Return [x, y] of the center of cell containing provided text 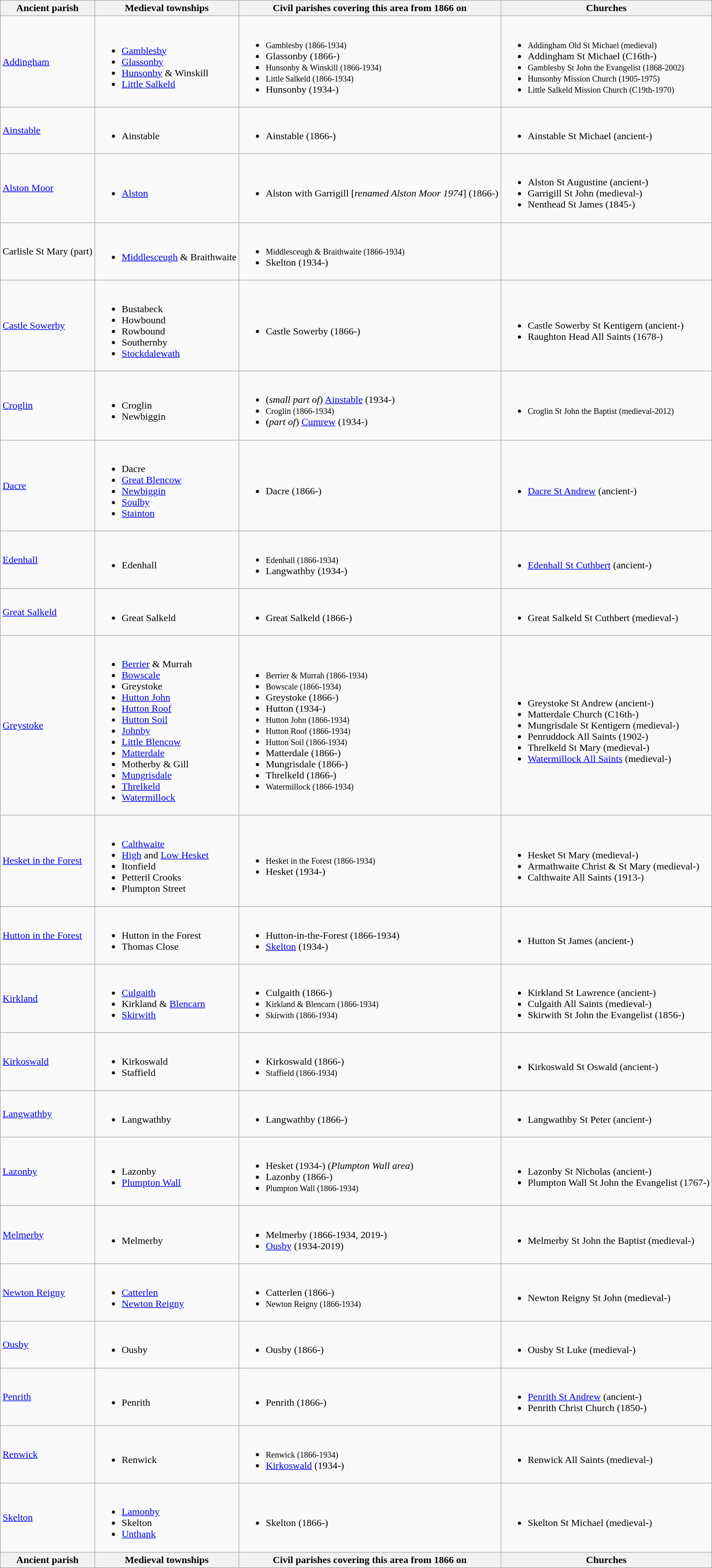
Dacre St Andrew (ancient-) [607, 485]
LazonbyPlumpton Wall [167, 1171]
CulgaithKirkland & BlencarnSkirwith [167, 998]
Middlesceugh & Braithwaite (1866-1934)Skelton (1934-) [370, 251]
(small part of) Ainstable (1934-)Croglin (1866-1934)(part of) Cumrew (1934-) [370, 405]
Berrier & MurrahBowscaleGreystokeHutton JohnHutton RoofHutton SoilJohnbyLittle BlencowMatterdaleMotherby & GillMungrisdaleThrelkeldWatermillock [167, 725]
CatterlenNewton Reigny [167, 1292]
Castle Sowerby (1866-) [370, 325]
Renwick (1866-1934)Kirkoswald (1934-) [370, 1454]
Newton Reigny St John (medieval-) [607, 1292]
Lazonby [48, 1171]
Alston [167, 188]
Hesket in the Forest (1866-1934)Hesket (1934-) [370, 861]
Culgaith (1866-)Kirkland & Blencarn (1866-1934)Skirwith (1866-1934) [370, 998]
Middlesceugh & Braithwaite [167, 251]
Ainstable St Michael (ancient-) [607, 130]
Addingham [48, 62]
LamonbySkeltonUnthank [167, 1517]
KirkoswaldStaffield [167, 1062]
Kirkland St Lawrence (ancient-)Culgaith All Saints (medieval-)Skirwith St John the Evangelist (1856-) [607, 998]
Lazonby St Nicholas (ancient-)Plumpton Wall St John the Evangelist (1767-) [607, 1171]
Newton Reigny [48, 1292]
Hutton in the Forest [48, 935]
Ousby (1866-) [370, 1344]
Kirkoswald St Oswald (ancient-) [607, 1062]
Melmerby (1866-1934, 2019-)Ousby (1934-2019) [370, 1235]
Dacre [48, 485]
Penrith (1866-) [370, 1397]
CalthwaiteHigh and Low HesketItonfieldPetteril CrooksPlumpton Street [167, 861]
Hesket in the Forest [48, 861]
Great Salkeld (1866-) [370, 612]
Alston with Garrigill [renamed Alston Moor 1974] (1866-) [370, 188]
Kirkoswald [48, 1062]
Carlisle St Mary (part) [48, 251]
Croglin [48, 405]
Skelton [48, 1517]
Hutton-in-the-Forest (1866-1934)Skelton (1934-) [370, 935]
Langwathby St Peter (ancient-) [607, 1114]
GamblesbyGlassonbyHunsonby & WinskillLittle Salkeld [167, 62]
Edenhall St Cuthbert (ancient-) [607, 560]
CroglinNewbiggin [167, 405]
Alston Moor [48, 188]
DacreGreat BlencowNewbigginSoulbyStainton [167, 485]
Great Salkeld St Cuthbert (medieval-) [607, 612]
BustabeckHowboundRowboundSouthernbyStockdalewath [167, 325]
Greystoke [48, 725]
Skelton St Michael (medieval-) [607, 1517]
Hutton in the ForestThomas Close [167, 935]
Alston St Augustine (ancient-)Garrigill St John (medieval-)Nenthead St James (1845-) [607, 188]
Melmerby St John the Baptist (medieval-) [607, 1235]
Castle Sowerby St Kentigern (ancient-)Raughton Head All Saints (1678-) [607, 325]
Renwick All Saints (medieval-) [607, 1454]
Dacre (1866-) [370, 485]
Hutton St James (ancient-) [607, 935]
Penrith St Andrew (ancient-)Penrith Christ Church (1850-) [607, 1397]
Edenhall (1866-1934)Langwathby (1934-) [370, 560]
Catterlen (1866-)Newton Reigny (1866-1934) [370, 1292]
Ainstable (1866-) [370, 130]
Hesket St Mary (medieval-)Armathwaite Christ & St Mary (medieval-)Calthwaite All Saints (1913-) [607, 861]
Kirkland [48, 998]
Langwathby (1866-) [370, 1114]
Hesket (1934-) (Plumpton Wall area)Lazonby (1866-)Plumpton Wall (1866-1934) [370, 1171]
Skelton (1866-) [370, 1517]
Gamblesby (1866-1934)Glassonby (1866-)Hunsonby & Winskill (1866-1934)Little Salkeld (1866-1934)Hunsonby (1934-) [370, 62]
Kirkoswald (1866-)Staffield (1866-1934) [370, 1062]
Ousby St Luke (medieval-) [607, 1344]
Croglin St John the Baptist (medieval-2012) [607, 405]
Castle Sowerby [48, 325]
